Output the (x, y) coordinate of the center of the cell containing the given text.  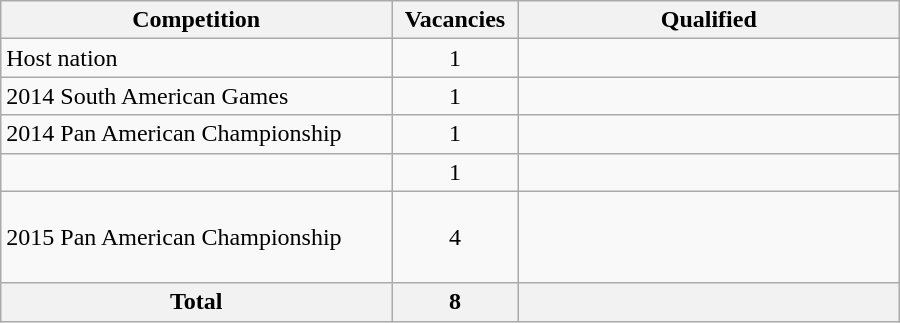
4 (456, 237)
2015 Pan American Championship (196, 237)
Host nation (196, 58)
8 (456, 302)
Vacancies (456, 20)
2014 Pan American Championship (196, 134)
Qualified (708, 20)
Competition (196, 20)
Total (196, 302)
2014 South American Games (196, 96)
